Detect which cell encompasses the target text, then output its [X, Y] center coordinate. 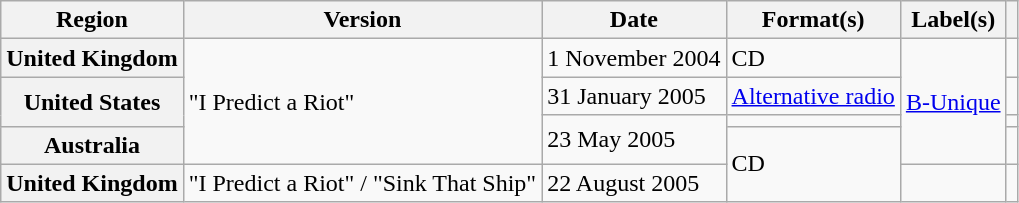
B-Unique [953, 102]
Date [634, 20]
"I Predict a Riot" / "Sink That Ship" [362, 183]
"I Predict a Riot" [362, 102]
United States [92, 102]
31 January 2005 [634, 96]
Version [362, 20]
Region [92, 20]
Alternative radio [813, 96]
Australia [92, 145]
1 November 2004 [634, 58]
Format(s) [813, 20]
23 May 2005 [634, 140]
Label(s) [953, 20]
22 August 2005 [634, 183]
